Capture the cell that displays the provided text and extract its [X, Y] central coordinate. 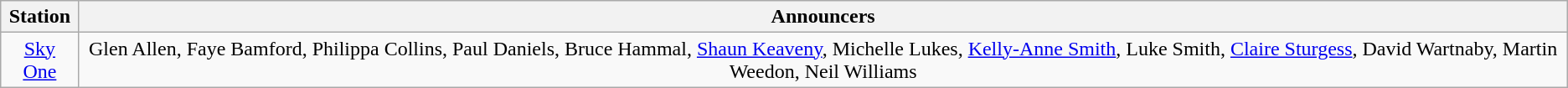
Station [40, 17]
Announcers [823, 17]
Sky One [40, 60]
